Pinpoint the cell where the given text exists, returning its (X, Y) midpoint coordinate. 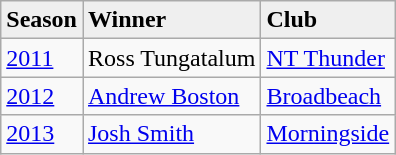
Winner (171, 20)
Broadbeach (328, 96)
Season (42, 20)
2012 (42, 96)
Morningside (328, 134)
Club (328, 20)
Ross Tungatalum (171, 58)
2011 (42, 58)
NT Thunder (328, 58)
2013 (42, 134)
Andrew Boston (171, 96)
Josh Smith (171, 134)
